Provide the (x, y) coordinate of the cell's center where the given text is located.  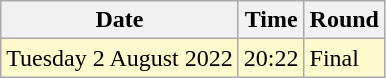
Time (271, 20)
Date (120, 20)
Final (344, 58)
Tuesday 2 August 2022 (120, 58)
20:22 (271, 58)
Round (344, 20)
